Provide the [x, y] coordinate of the cell's center where the given text is located.  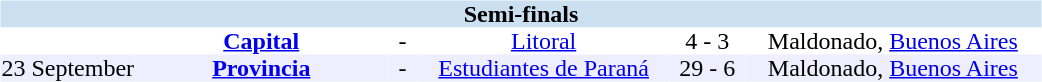
23 September [67, 68]
Provincia [262, 68]
29 - 6 [707, 68]
Semi-finals [520, 14]
Litoral [544, 42]
Estudiantes de Paraná [544, 68]
4 - 3 [707, 42]
Capital [262, 42]
